Locate the cell with the specified text and output its (x, y) center coordinate. 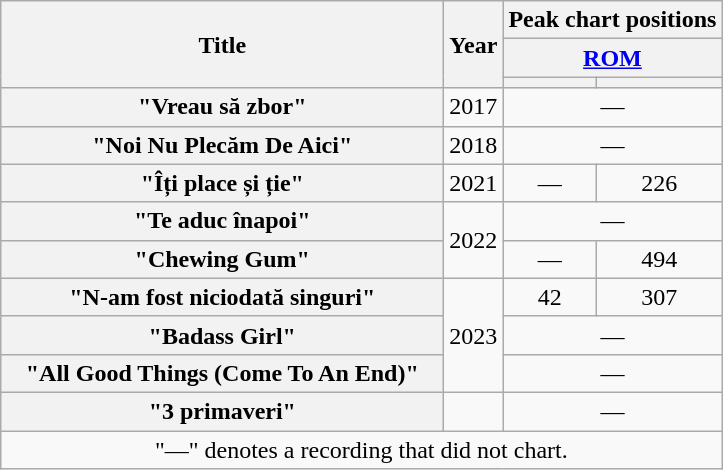
2022 (474, 240)
2018 (474, 145)
"—" denotes a recording that did not chart. (362, 449)
"Îți place și ție" (222, 183)
"Badass Girl" (222, 335)
Title (222, 44)
"Te aduc înapoi" (222, 221)
2021 (474, 183)
"3 primaveri" (222, 411)
Year (474, 44)
"Vreau să zbor" (222, 107)
Peak chart positions (612, 20)
"Chewing Gum" (222, 259)
42 (550, 297)
"Noi Nu Plecăm De Aici" (222, 145)
ROM (612, 58)
494 (659, 259)
2017 (474, 107)
226 (659, 183)
"All Good Things (Come To An End)" (222, 373)
"N-am fost niciodată singuri" (222, 297)
2023 (474, 335)
307 (659, 297)
